Pinpoint the cell where the given text exists, returning its (x, y) midpoint coordinate. 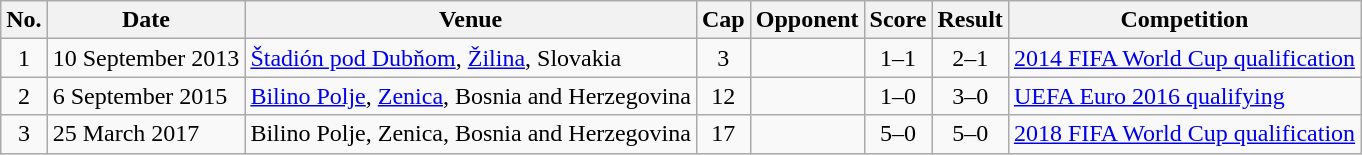
12 (723, 96)
17 (723, 134)
Cap (723, 20)
2 (24, 96)
Date (146, 20)
Opponent (807, 20)
UEFA Euro 2016 qualifying (1184, 96)
2014 FIFA World Cup qualification (1184, 58)
Score (898, 20)
6 September 2015 (146, 96)
1 (24, 58)
Result (970, 20)
2–1 (970, 58)
25 March 2017 (146, 134)
Venue (471, 20)
1–0 (898, 96)
2018 FIFA World Cup qualification (1184, 134)
3–0 (970, 96)
1–1 (898, 58)
No. (24, 20)
10 September 2013 (146, 58)
Štadión pod Dubňom, Žilina, Slovakia (471, 58)
Competition (1184, 20)
